Extract the [X, Y] coordinate from the center of the cell holding the provided text.  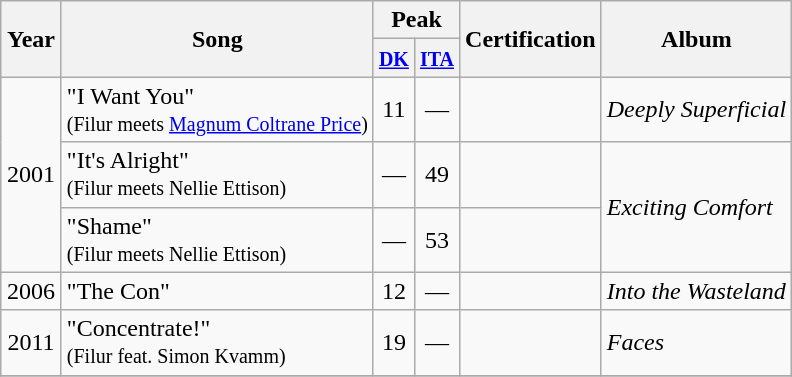
"It's Alright" (Filur meets Nellie Ettison) [217, 174]
Exciting Comfort [696, 207]
Peak [416, 20]
Year [32, 39]
19 [394, 342]
Faces [696, 342]
Into the Wasteland [696, 291]
DK [394, 58]
Deeply Superficial [696, 110]
Song [217, 39]
"Concentrate!" (Filur feat. Simon Kvamm) [217, 342]
2001 [32, 174]
12 [394, 291]
53 [436, 240]
ITA [436, 58]
"I Want You" (Filur meets Magnum Coltrane Price) [217, 110]
Certification [531, 39]
2006 [32, 291]
"Shame" (Filur meets Nellie Ettison) [217, 240]
"The Con" [217, 291]
11 [394, 110]
2011 [32, 342]
Album [696, 39]
49 [436, 174]
